Scan for the cell matching the given text and deliver its (X, Y) coordinate at center. 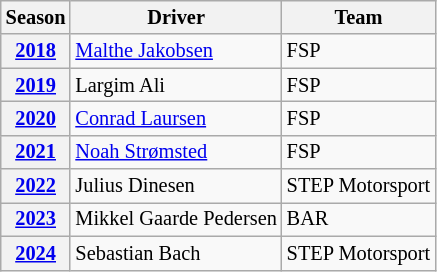
2022 (36, 186)
Largim Ali (176, 85)
Driver (176, 17)
2018 (36, 51)
BAR (358, 219)
2021 (36, 152)
2019 (36, 85)
2020 (36, 118)
Season (36, 17)
Sebastian Bach (176, 253)
Conrad Laursen (176, 118)
Malthe Jakobsen (176, 51)
Noah Strømsted (176, 152)
Mikkel Gaarde Pedersen (176, 219)
Team (358, 17)
Julius Dinesen (176, 186)
2023 (36, 219)
2024 (36, 253)
